Return [x, y] of the center of cell containing provided text 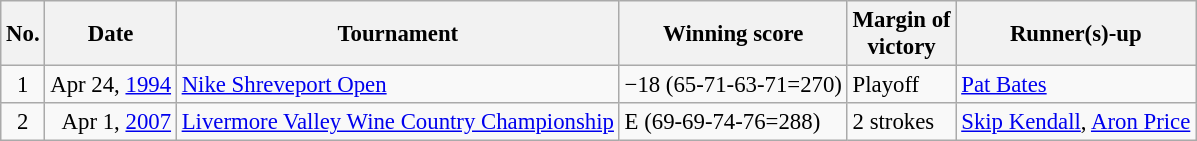
No. [23, 34]
Tournament [398, 34]
Skip Kendall, Aron Price [1076, 122]
Apr 1, 2007 [110, 122]
2 strokes [902, 122]
−18 (65-71-63-71=270) [733, 85]
Apr 24, 1994 [110, 85]
Date [110, 34]
Margin ofvictory [902, 34]
1 [23, 85]
Livermore Valley Wine Country Championship [398, 122]
Nike Shreveport Open [398, 85]
2 [23, 122]
Pat Bates [1076, 85]
Playoff [902, 85]
Runner(s)-up [1076, 34]
E (69-69-74-76=288) [733, 122]
Winning score [733, 34]
